Return the [X, Y] coordinate for the center point of the cell that contains the specified text.  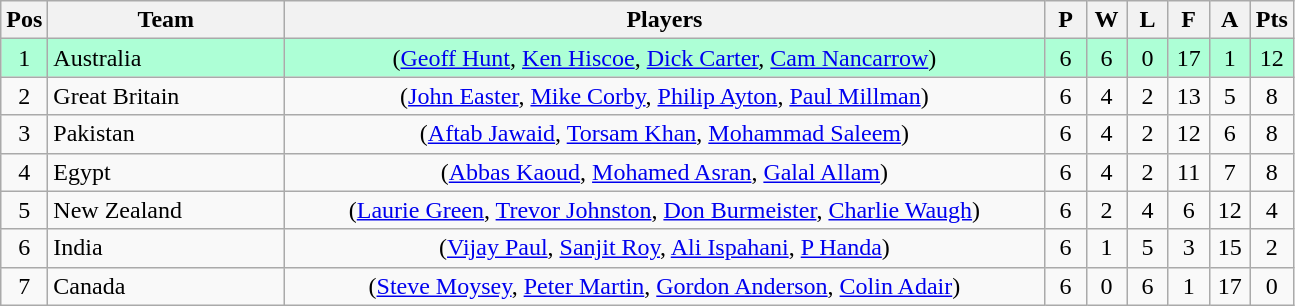
11 [1188, 172]
W [1106, 20]
(Steve Moysey, Peter Martin, Gordon Anderson, Colin Adair) [664, 286]
Team [166, 20]
Great Britain [166, 96]
A [1230, 20]
(Abbas Kaoud, Mohamed Asran, Galal Allam) [664, 172]
(Geoff Hunt, Ken Hiscoe, Dick Carter, Cam Nancarrow) [664, 58]
(John Easter, Mike Corby, Philip Ayton, Paul Millman) [664, 96]
(Aftab Jawaid, Torsam Khan, Mohammad Saleem) [664, 134]
L [1148, 20]
New Zealand [166, 210]
Australia [166, 58]
F [1188, 20]
(Laurie Green, Trevor Johnston, Don Burmeister, Charlie Waugh) [664, 210]
Pts [1272, 20]
Pakistan [166, 134]
15 [1230, 248]
Canada [166, 286]
P [1066, 20]
India [166, 248]
13 [1188, 96]
(Vijay Paul, Sanjit Roy, Ali Ispahani, P Handa) [664, 248]
Players [664, 20]
Egypt [166, 172]
Pos [24, 20]
